Locate the cell with the specified text and output its [x, y] center coordinate. 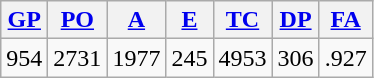
TC [242, 20]
306 [296, 58]
A [136, 20]
954 [24, 58]
1977 [136, 58]
245 [190, 58]
PO [78, 20]
4953 [242, 58]
GP [24, 20]
E [190, 20]
DP [296, 20]
FA [346, 20]
2731 [78, 58]
.927 [346, 58]
